Scan for the cell matching the given text and deliver its [X, Y] coordinate at center. 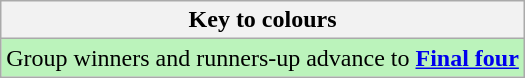
Key to colours [263, 20]
Group winners and runners-up advance to Final four [263, 58]
